Return the [x, y] coordinate for the center point of the cell that contains the specified text.  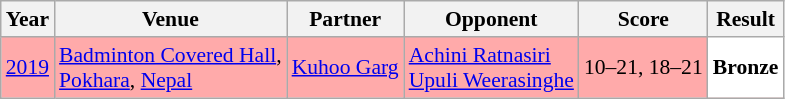
Opponent [492, 19]
Achini Ratnasiri Upuli Weerasinghe [492, 68]
Kuhoo Garg [346, 68]
Venue [170, 19]
Partner [346, 19]
Year [28, 19]
Result [746, 19]
Badminton Covered Hall,Pokhara, Nepal [170, 68]
10–21, 18–21 [644, 68]
Score [644, 19]
Bronze [746, 68]
2019 [28, 68]
